Identify which cell holds the provided text, then report its [X, Y] central coordinate. 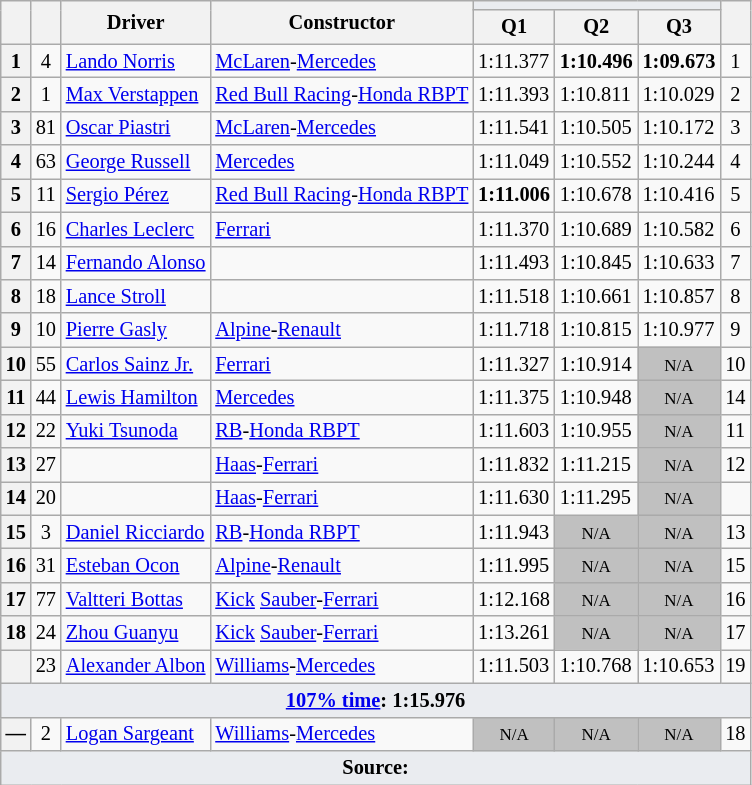
1:11.503 [514, 666]
1:10.815 [596, 330]
1:13.261 [514, 633]
77 [46, 599]
1:11.327 [514, 364]
Daniel Ricciardo [136, 532]
Carlos Sainz Jr. [136, 364]
Lewis Hamilton [136, 397]
1:12.168 [514, 599]
1:10.845 [596, 263]
1:10.661 [596, 296]
Max Verstappen [136, 94]
Sergio Pérez [136, 195]
1:11.295 [596, 498]
1:11.718 [514, 330]
Zhou Guanyu [136, 633]
55 [46, 364]
1:10.914 [596, 364]
1:11.832 [514, 465]
1:10.857 [680, 296]
1:11.493 [514, 263]
81 [46, 128]
1:11.006 [514, 195]
1:10.977 [680, 330]
1:11.377 [514, 61]
Driver [136, 22]
Fernando Alonso [136, 263]
Logan Sargeant [136, 734]
1:11.393 [514, 94]
1:11.049 [514, 162]
Alexander Albon [136, 666]
1:10.948 [596, 397]
Q2 [596, 27]
31 [46, 565]
1:11.215 [596, 465]
1:10.653 [680, 666]
1:11.995 [514, 565]
Constructor [342, 22]
1:11.603 [514, 431]
Charles Leclerc [136, 229]
1:11.375 [514, 397]
23 [46, 666]
24 [46, 633]
Lance Stroll [136, 296]
22 [46, 431]
1:10.505 [596, 128]
20 [46, 498]
Source: [376, 767]
63 [46, 162]
— [16, 734]
1:10.172 [680, 128]
19 [735, 666]
Oscar Piastri [136, 128]
Q1 [514, 27]
Q3 [680, 27]
1:10.582 [680, 229]
1:10.811 [596, 94]
1:10.416 [680, 195]
1:10.768 [596, 666]
107% time: 1:15.976 [376, 700]
1:11.541 [514, 128]
1:10.678 [596, 195]
27 [46, 465]
George Russell [136, 162]
Esteban Ocon [136, 565]
1:10.496 [596, 61]
44 [46, 397]
1:11.518 [514, 296]
Yuki Tsunoda [136, 431]
1:10.244 [680, 162]
1:10.633 [680, 263]
Lando Norris [136, 61]
1:10.955 [596, 431]
1:11.630 [514, 498]
1:10.029 [680, 94]
1:11.943 [514, 532]
1:10.552 [596, 162]
1:11.370 [514, 229]
1:10.689 [596, 229]
1:09.673 [680, 61]
Pierre Gasly [136, 330]
Valtteri Bottas [136, 599]
